Locate the cell with the specified text and output its (X, Y) center coordinate. 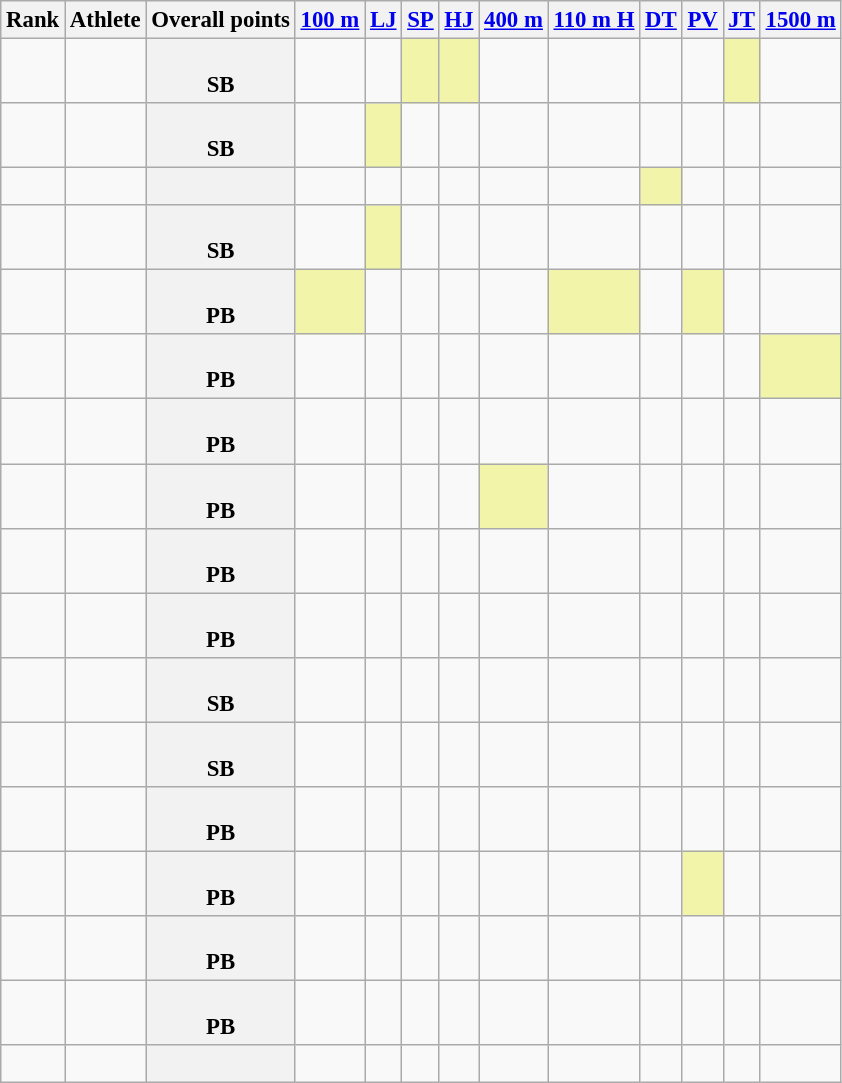
Athlete (106, 20)
Rank (33, 20)
PV (702, 20)
JT (742, 20)
DT (661, 20)
400 m (514, 20)
HJ (459, 20)
SP (420, 20)
LJ (384, 20)
1500 m (800, 20)
Overall points (220, 20)
110 m H (594, 20)
100 m (330, 20)
